Detect which cell encompasses the target text, then output its (X, Y) center coordinate. 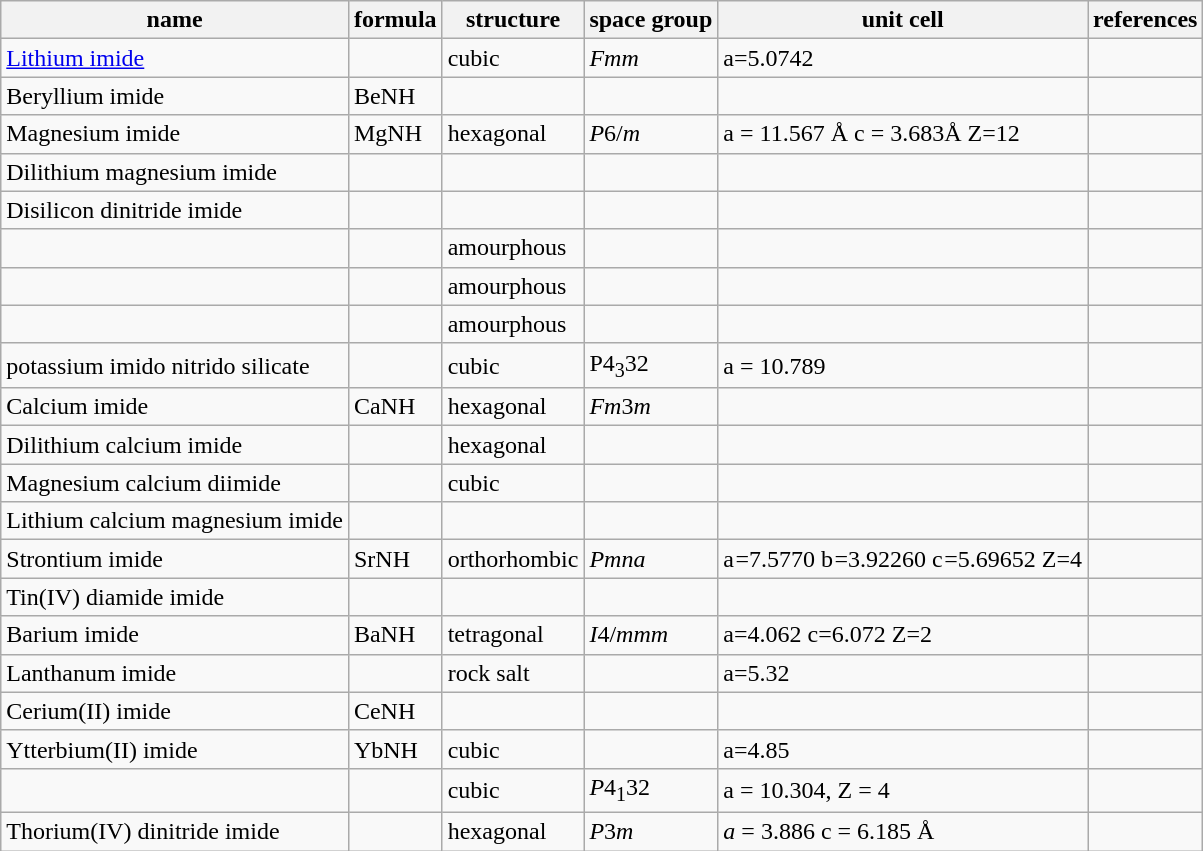
Strontium imide (175, 559)
CeNH (395, 711)
a = 11.567 Å c = 3.683Å Z=12 (903, 134)
a=4.85 (903, 749)
Disilicon dinitride imide (175, 210)
Pmna (651, 559)
Ytterbium(II) imide (175, 749)
SrNH (395, 559)
Dilithium magnesium imide (175, 172)
Dilithium calcium imide (175, 445)
Tin(IV) diamide imide (175, 597)
a = 3.886 c = 6.185 Å (903, 832)
Lithium imide (175, 58)
Barium imide (175, 635)
Magnesium calcium diimide (175, 483)
structure (513, 20)
MgNH (395, 134)
P3m (651, 832)
BaNH (395, 635)
Cerium(II) imide (175, 711)
Fmm (651, 58)
Beryllium imide (175, 96)
Fm3m (651, 407)
potassium imido nitrido silicate (175, 365)
orthorhombic (513, 559)
unit cell (903, 20)
P6/m (651, 134)
Calcium imide (175, 407)
YbNH (395, 749)
CaNH (395, 407)
a=5.32 (903, 673)
a=5.0742 (903, 58)
a = 10.789 (903, 365)
rock salt (513, 673)
Lanthanum imide (175, 673)
space group (651, 20)
Thorium(IV) dinitride imide (175, 832)
tetragonal (513, 635)
I4/mmm (651, 635)
formula (395, 20)
references (1146, 20)
name (175, 20)
P4332 (651, 365)
BeNH (395, 96)
Lithium calcium magnesium imide (175, 521)
Magnesium imide (175, 134)
a =7.5770 b =3.92260 c =5.69652 Z=4 (903, 559)
a=4.062 c=6.072 Z=2 (903, 635)
P4132 (651, 790)
a = 10.304, Z = 4 (903, 790)
